Determine the [X, Y] coordinate at the center of the cell enclosing the given text.  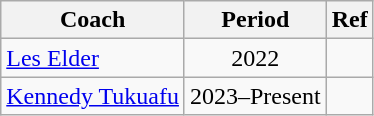
Les Elder [93, 58]
Period [255, 20]
Coach [93, 20]
2023–Present [255, 96]
2022 [255, 58]
Ref [350, 20]
Kennedy Tukuafu [93, 96]
